Search for the cell housing the specified text and yield its [x, y] center coordinate. 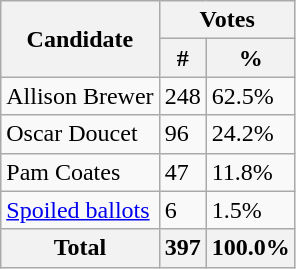
100.0% [250, 248]
# [182, 58]
Allison Brewer [80, 96]
47 [182, 172]
Total [80, 248]
6 [182, 210]
Oscar Doucet [80, 134]
Spoiled ballots [80, 210]
397 [182, 248]
96 [182, 134]
Candidate [80, 39]
62.5% [250, 96]
1.5% [250, 210]
Pam Coates [80, 172]
24.2% [250, 134]
% [250, 58]
Votes [227, 20]
248 [182, 96]
11.8% [250, 172]
